Locate the cell with the specified text and output its (x, y) center coordinate. 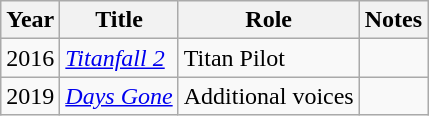
Days Gone (119, 96)
2019 (30, 96)
Title (119, 20)
Notes (393, 20)
2016 (30, 58)
Year (30, 20)
Additional voices (268, 96)
Titan Pilot (268, 58)
Role (268, 20)
Titanfall 2 (119, 58)
